Extract the [x, y] coordinate from the center of the cell holding the provided text.  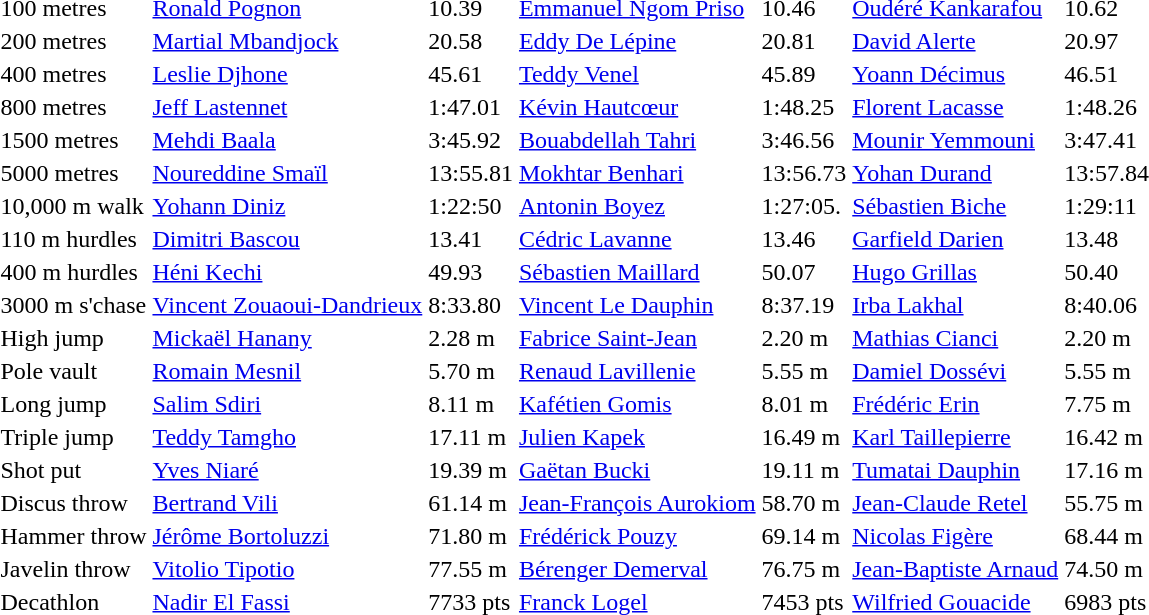
13:56.73 [804, 173]
Mickaël Hanany [288, 338]
8:37.19 [804, 305]
Mathias Cianci [956, 338]
Salim Sdiri [288, 404]
5.70 m [471, 371]
Gaëtan Bucki [637, 470]
8:33.80 [471, 305]
Frédérick Pouzy [637, 536]
3:45.92 [471, 140]
Renaud Lavillenie [637, 371]
Vincent Zouaoui-Dandrieux [288, 305]
Mounir Yemmouni [956, 140]
Romain Mesnil [288, 371]
1:47.01 [471, 107]
Dimitri Bascou [288, 239]
Vitolio Tipotio [288, 569]
8.01 m [804, 404]
58.70 m [804, 503]
Mokhtar Benhari [637, 173]
17.11 m [471, 437]
Martial Mbandjock [288, 41]
Damiel Dossévi [956, 371]
Teddy Venel [637, 74]
19.11 m [804, 470]
13.46 [804, 239]
61.14 m [471, 503]
5.55 m [804, 371]
Yves Niaré [288, 470]
Jean-Baptiste Arnaud [956, 569]
3:46.56 [804, 140]
Karl Taillepierre [956, 437]
Antonin Boyez [637, 206]
13:55.81 [471, 173]
David Alerte [956, 41]
Mehdi Baala [288, 140]
Florent Lacasse [956, 107]
Garfield Darien [956, 239]
1:22:50 [471, 206]
Irba Lakhal [956, 305]
13.41 [471, 239]
Eddy De Lépine [637, 41]
Julien Kapek [637, 437]
Sébastien Biche [956, 206]
Cédric Lavanne [637, 239]
Yohan Durand [956, 173]
Bouabdellah Tahri [637, 140]
Jean-François Aurokiom [637, 503]
19.39 m [471, 470]
45.89 [804, 74]
Yohann Diniz [288, 206]
Héni Kechi [288, 272]
Nicolas Figère [956, 536]
50.07 [804, 272]
20.81 [804, 41]
45.61 [471, 74]
Bérenger Demerval [637, 569]
69.14 m [804, 536]
20.58 [471, 41]
Fabrice Saint-Jean [637, 338]
Kafétien Gomis [637, 404]
Sébastien Maillard [637, 272]
Yoann Décimus [956, 74]
1:27:05. [804, 206]
Jean-Claude Retel [956, 503]
Vincent Le Dauphin [637, 305]
Hugo Grillas [956, 272]
1:48.25 [804, 107]
Jérôme Bortoluzzi [288, 536]
Frédéric Erin [956, 404]
76.75 m [804, 569]
49.93 [471, 272]
16.49 m [804, 437]
2.28 m [471, 338]
Kévin Hautcœur [637, 107]
2.20 m [804, 338]
Leslie Djhone [288, 74]
77.55 m [471, 569]
Bertrand Vili [288, 503]
71.80 m [471, 536]
Teddy Tamgho [288, 437]
8.11 m [471, 404]
Jeff Lastennet [288, 107]
Noureddine Smaïl [288, 173]
Tumatai Dauphin [956, 470]
